Scan for the cell matching the given text and deliver its (x, y) coordinate at center. 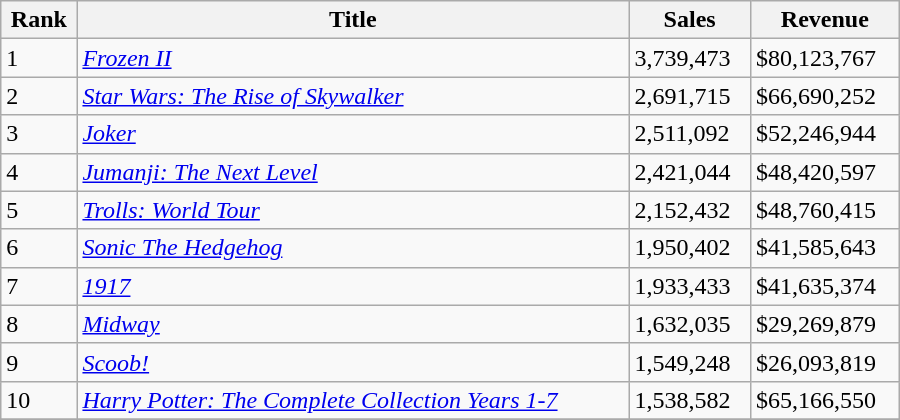
2,421,044 (690, 172)
2 (39, 96)
Midway (353, 324)
4 (39, 172)
3 (39, 134)
1917 (353, 286)
1,549,248 (690, 362)
$52,246,944 (824, 134)
3,739,473 (690, 58)
$26,093,819 (824, 362)
Sales (690, 20)
$65,166,550 (824, 400)
Sonic The Hedgehog (353, 248)
Harry Potter: The Complete Collection Years 1-7 (353, 400)
Star Wars: The Rise of Skywalker (353, 96)
Scoob! (353, 362)
Trolls: World Tour (353, 210)
$41,585,643 (824, 248)
1,950,402 (690, 248)
Rank (39, 20)
Joker (353, 134)
$66,690,252 (824, 96)
9 (39, 362)
7 (39, 286)
2,152,432 (690, 210)
Title (353, 20)
Revenue (824, 20)
$48,420,597 (824, 172)
1,933,433 (690, 286)
8 (39, 324)
2,511,092 (690, 134)
$29,269,879 (824, 324)
Frozen II (353, 58)
10 (39, 400)
$48,760,415 (824, 210)
$80,123,767 (824, 58)
6 (39, 248)
1,538,582 (690, 400)
$41,635,374 (824, 286)
2,691,715 (690, 96)
1 (39, 58)
1,632,035 (690, 324)
Jumanji: The Next Level (353, 172)
5 (39, 210)
